Provide the (x, y) coordinate of the cell's center where the given text is located.  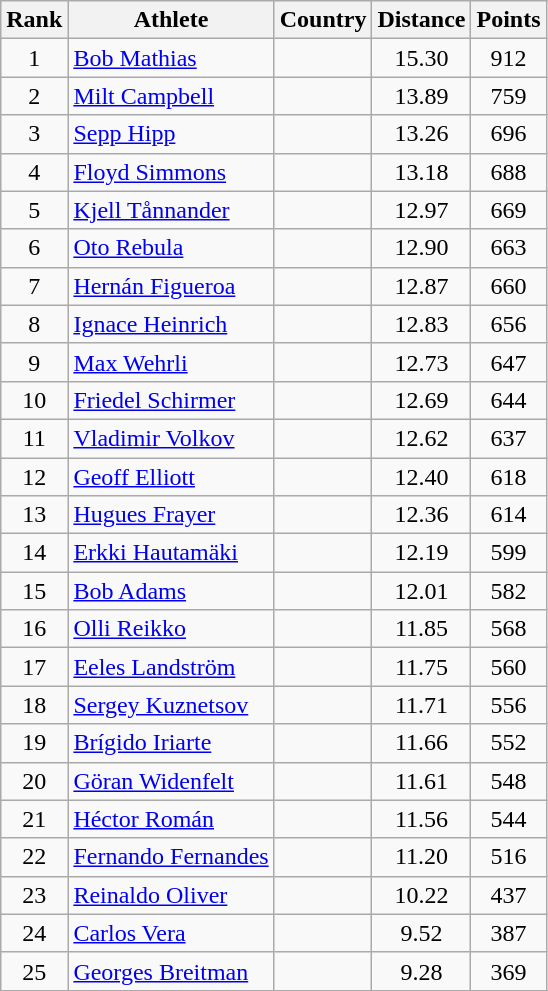
10.22 (422, 895)
599 (508, 553)
387 (508, 933)
560 (508, 667)
647 (508, 362)
12.87 (422, 286)
23 (34, 895)
544 (508, 819)
20 (34, 781)
12.90 (422, 248)
9 (34, 362)
24 (34, 933)
660 (508, 286)
2 (34, 96)
Friedel Schirmer (171, 400)
637 (508, 438)
11.61 (422, 781)
9.28 (422, 971)
Distance (422, 20)
614 (508, 515)
1 (34, 58)
912 (508, 58)
Brígido Iriarte (171, 743)
663 (508, 248)
Bob Adams (171, 591)
516 (508, 857)
Sepp Hipp (171, 134)
6 (34, 248)
9.52 (422, 933)
12.69 (422, 400)
11.56 (422, 819)
11.66 (422, 743)
Carlos Vera (171, 933)
Country (323, 20)
Rank (34, 20)
11.75 (422, 667)
Kjell Tånnander (171, 210)
5 (34, 210)
22 (34, 857)
11 (34, 438)
11.71 (422, 705)
Ignace Heinrich (171, 324)
12.97 (422, 210)
Milt Campbell (171, 96)
15.30 (422, 58)
12.01 (422, 591)
Fernando Fernandes (171, 857)
12.40 (422, 477)
Hernán Figueroa (171, 286)
13.89 (422, 96)
Erkki Hautamäki (171, 553)
Hugues Frayer (171, 515)
Sergey Kuznetsov (171, 705)
Georges Breitman (171, 971)
Athlete (171, 20)
12.36 (422, 515)
18 (34, 705)
437 (508, 895)
17 (34, 667)
13.26 (422, 134)
21 (34, 819)
Max Wehrli (171, 362)
11.20 (422, 857)
369 (508, 971)
696 (508, 134)
11.85 (422, 629)
12.83 (422, 324)
656 (508, 324)
13.18 (422, 172)
14 (34, 553)
15 (34, 591)
3 (34, 134)
25 (34, 971)
12.19 (422, 553)
618 (508, 477)
13 (34, 515)
12 (34, 477)
759 (508, 96)
688 (508, 172)
644 (508, 400)
568 (508, 629)
10 (34, 400)
Points (508, 20)
4 (34, 172)
Geoff Elliott (171, 477)
16 (34, 629)
Vladimir Volkov (171, 438)
669 (508, 210)
Héctor Román (171, 819)
12.62 (422, 438)
556 (508, 705)
Floyd Simmons (171, 172)
19 (34, 743)
Bob Mathias (171, 58)
Oto Rebula (171, 248)
7 (34, 286)
8 (34, 324)
552 (508, 743)
548 (508, 781)
12.73 (422, 362)
Reinaldo Oliver (171, 895)
Göran Widenfelt (171, 781)
Eeles Landström (171, 667)
582 (508, 591)
Olli Reikko (171, 629)
